Pinpoint the cell where the given text exists, returning its [x, y] midpoint coordinate. 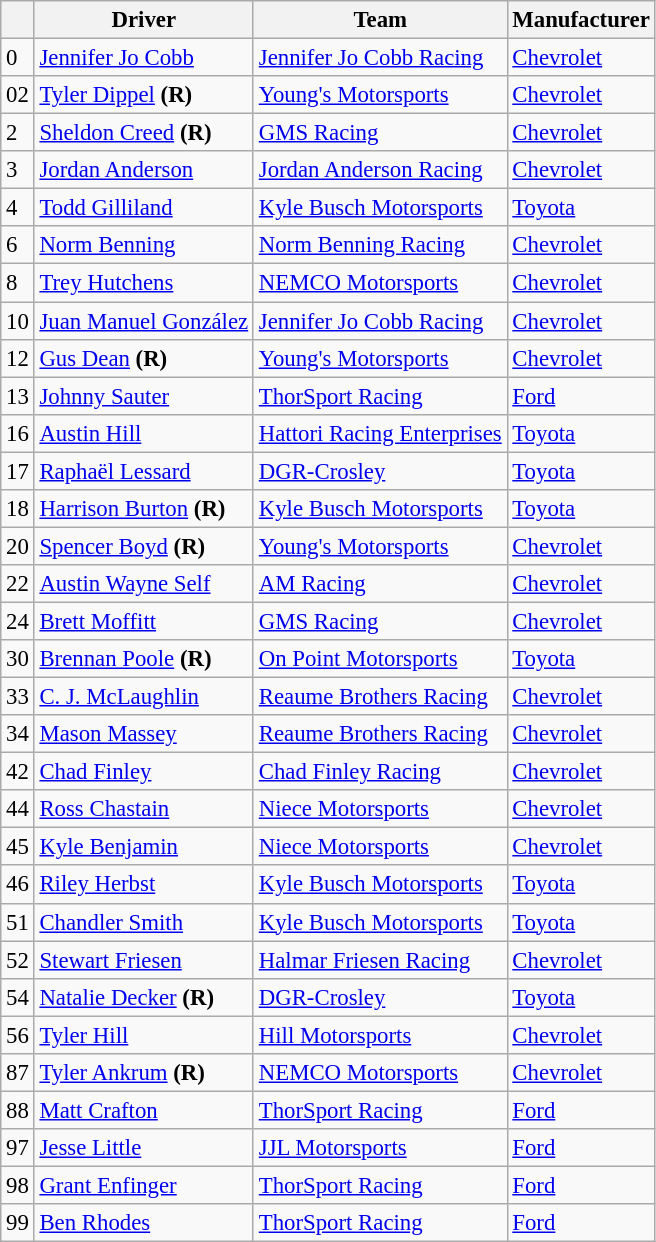
Tyler Dippel (R) [144, 95]
98 [18, 1185]
Johnny Sauter [144, 396]
Trey Hutchens [144, 283]
JJL Motorsports [380, 1148]
Raphaël Lessard [144, 471]
16 [18, 433]
On Point Motorsports [380, 659]
Spencer Boyd (R) [144, 546]
Tyler Hill [144, 1035]
Stewart Friesen [144, 960]
AM Racing [380, 584]
Norm Benning [144, 245]
54 [18, 997]
Matt Crafton [144, 1110]
88 [18, 1110]
13 [18, 396]
8 [18, 283]
Ben Rhodes [144, 1223]
02 [18, 95]
Ross Chastain [144, 809]
Kyle Benjamin [144, 847]
Jesse Little [144, 1148]
Chandler Smith [144, 922]
18 [18, 509]
Jennifer Jo Cobb [144, 58]
Riley Herbst [144, 885]
Halmar Friesen Racing [380, 960]
Driver [144, 20]
4 [18, 208]
Team [380, 20]
Chad Finley Racing [380, 772]
Tyler Ankrum (R) [144, 1073]
46 [18, 885]
30 [18, 659]
33 [18, 697]
Sheldon Creed (R) [144, 133]
45 [18, 847]
87 [18, 1073]
Hill Motorsports [380, 1035]
42 [18, 772]
97 [18, 1148]
Todd Gilliland [144, 208]
10 [18, 321]
Jordan Anderson Racing [380, 170]
Juan Manuel González [144, 321]
51 [18, 922]
Manufacturer [581, 20]
20 [18, 546]
Grant Enfinger [144, 1185]
Jordan Anderson [144, 170]
24 [18, 621]
Brett Moffitt [144, 621]
2 [18, 133]
6 [18, 245]
17 [18, 471]
Chad Finley [144, 772]
34 [18, 734]
0 [18, 58]
Mason Massey [144, 734]
52 [18, 960]
Austin Wayne Self [144, 584]
C. J. McLaughlin [144, 697]
Harrison Burton (R) [144, 509]
Gus Dean (R) [144, 358]
Norm Benning Racing [380, 245]
12 [18, 358]
22 [18, 584]
99 [18, 1223]
Brennan Poole (R) [144, 659]
Austin Hill [144, 433]
44 [18, 809]
Hattori Racing Enterprises [380, 433]
56 [18, 1035]
Natalie Decker (R) [144, 997]
3 [18, 170]
